Search for the cell housing the specified text and yield its (X, Y) center coordinate. 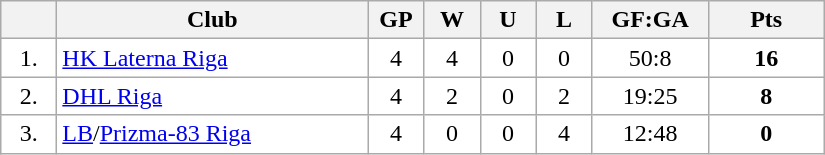
HK Laterna Riga (212, 58)
LB/Prizma-83 Riga (212, 134)
50:8 (650, 58)
GF:GA (650, 20)
DHL Riga (212, 96)
3. (29, 134)
8 (766, 96)
16 (766, 58)
GP (396, 20)
2. (29, 96)
12:48 (650, 134)
19:25 (650, 96)
U (508, 20)
Pts (766, 20)
1. (29, 58)
L (564, 20)
Club (212, 20)
W (452, 20)
